From the cell containing the given text, extract its center point as [x, y] coordinate. 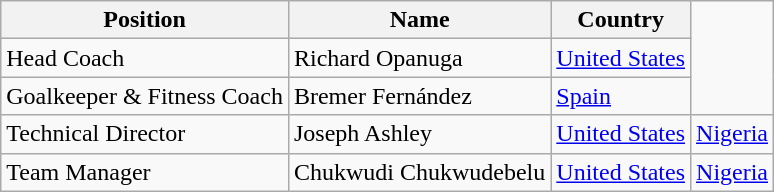
Position [145, 20]
Bremer Fernández [419, 96]
Country [621, 20]
Chukwudi Chukwudebelu [419, 172]
Name [419, 20]
Head Coach [145, 58]
Spain [621, 96]
Richard Opanuga [419, 58]
Goalkeeper & Fitness Coach [145, 96]
Technical Director [145, 134]
Team Manager [145, 172]
Joseph Ashley [419, 134]
